Determine the (x, y) coordinate at the center of the cell enclosing the given text.  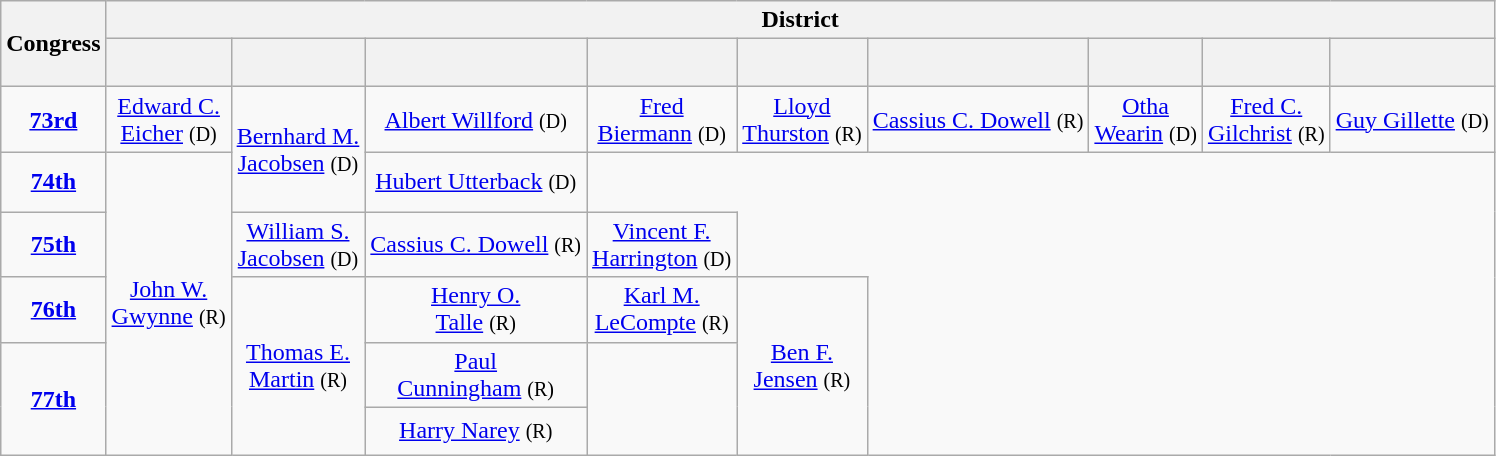
William S.Jacobsen (D) (298, 244)
75th (54, 244)
Vincent F.Harrington (D) (662, 244)
Bernhard M.Jacobsen (D) (298, 150)
Hubert Utterback (D) (476, 182)
PaulCunningham (R) (476, 374)
Congress (54, 44)
76th (54, 310)
Henry O.Talle (R) (476, 310)
John W.Gwynne (R) (168, 304)
77th (54, 398)
Thomas E.Martin (R) (298, 366)
District (800, 20)
74th (54, 182)
Guy Gillette (D) (1412, 120)
Ben F.Jensen (R) (802, 366)
Karl M.LeCompte (R) (662, 310)
Fred C.Gilchrist (R) (1266, 120)
OthaWearin (D) (1146, 120)
73rd (54, 120)
FredBiermann (D) (662, 120)
LloydThurston (R) (802, 120)
Harry Narey (R) (476, 431)
Albert Willford (D) (476, 120)
Edward C.Eicher (D) (168, 120)
